Search for the cell housing the specified text and yield its [X, Y] center coordinate. 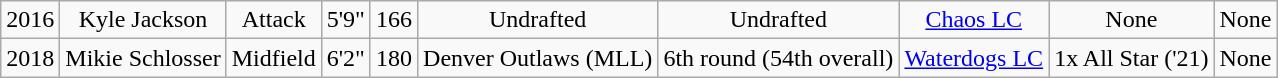
Mikie Schlosser [143, 58]
Midfield [274, 58]
166 [394, 20]
Denver Outlaws (MLL) [538, 58]
2018 [30, 58]
Chaos LC [974, 20]
Attack [274, 20]
Kyle Jackson [143, 20]
2016 [30, 20]
6th round (54th overall) [778, 58]
6'2" [346, 58]
180 [394, 58]
1x All Star ('21) [1132, 58]
Waterdogs LC [974, 58]
5'9" [346, 20]
